Provide the (x, y) coordinate of the cell's center where the given text is located.  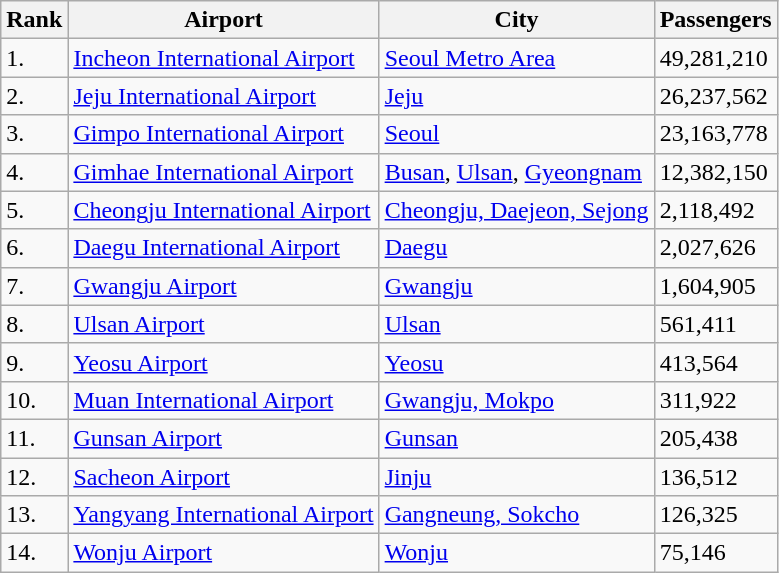
11. (34, 438)
9. (34, 362)
23,163,778 (716, 134)
1,604,905 (716, 286)
Seoul (516, 134)
Muan International Airport (224, 400)
13. (34, 515)
Ulsan Airport (224, 324)
Cheongju, Daejeon, Sejong (516, 210)
Wonju Airport (224, 553)
Yeosu (516, 362)
Cheongju International Airport (224, 210)
14. (34, 553)
12. (34, 477)
Jeju International Airport (224, 96)
2. (34, 96)
Gimpo International Airport (224, 134)
5. (34, 210)
Sacheon Airport (224, 477)
City (516, 20)
Gwangju Airport (224, 286)
561,411 (716, 324)
49,281,210 (716, 58)
126,325 (716, 515)
7. (34, 286)
8. (34, 324)
136,512 (716, 477)
Jinju (516, 477)
6. (34, 248)
12,382,150 (716, 172)
3. (34, 134)
205,438 (716, 438)
Gimhae International Airport (224, 172)
Gangneung, Sokcho (516, 515)
311,922 (716, 400)
Airport (224, 20)
26,237,562 (716, 96)
Wonju (516, 553)
Passengers (716, 20)
Jeju (516, 96)
10. (34, 400)
1. (34, 58)
Rank (34, 20)
Yangyang International Airport (224, 515)
Daegu (516, 248)
2,027,626 (716, 248)
Gwangju, Mokpo (516, 400)
Gwangju (516, 286)
Ulsan (516, 324)
75,146 (716, 553)
4. (34, 172)
2,118,492 (716, 210)
Incheon International Airport (224, 58)
Daegu International Airport (224, 248)
Yeosu Airport (224, 362)
413,564 (716, 362)
Seoul Metro Area (516, 58)
Gunsan (516, 438)
Gunsan Airport (224, 438)
Busan, Ulsan, Gyeongnam (516, 172)
